Locate the cell with the specified text and output its (x, y) center coordinate. 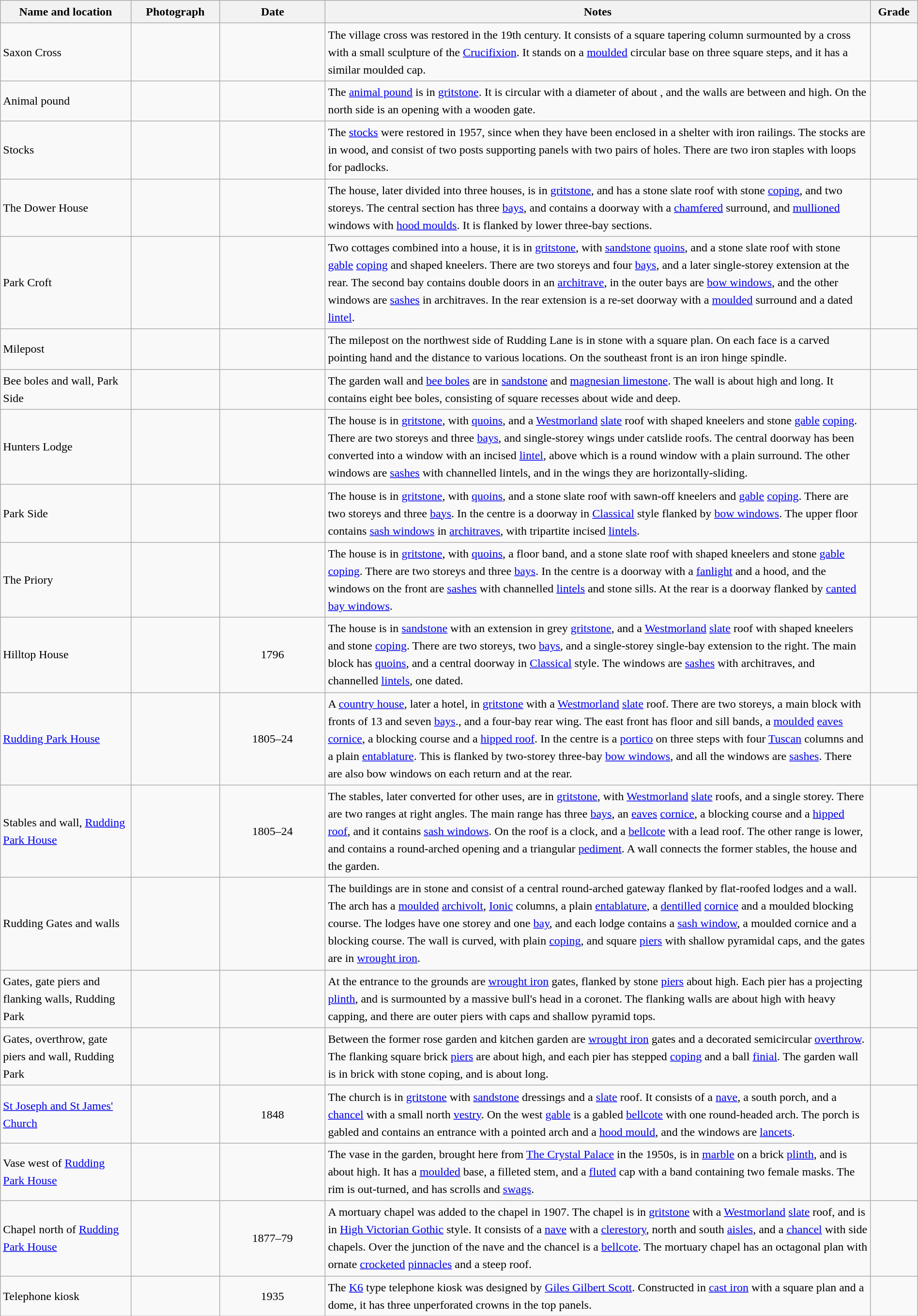
Hunters Lodge (66, 447)
Chapel north of Rudding Park House (66, 1238)
Notes (597, 12)
The Dower House (66, 207)
Rudding Park House (66, 739)
Animal pound (66, 101)
Grade (894, 12)
The Priory (66, 579)
Saxon Cross (66, 52)
1935 (273, 1296)
Stables and wall, Rudding Park House (66, 831)
Park Side (66, 513)
Date (273, 12)
Gates, gate piers and flanking walls, Rudding Park (66, 999)
Rudding Gates and walls (66, 924)
Name and location (66, 12)
1877–79 (273, 1238)
Photograph (175, 12)
1848 (273, 1114)
1796 (273, 655)
Vase west of Rudding Park House (66, 1172)
Hilltop House (66, 655)
St Joseph and St James' Church (66, 1114)
Gates, overthrow, gate piers and wall, Rudding Park (66, 1057)
Telephone kiosk (66, 1296)
Bee boles and wall, Park Side (66, 389)
Milepost (66, 349)
Park Croft (66, 283)
Stocks (66, 150)
